Output the [X, Y] coordinate of the center of the cell containing the given text.  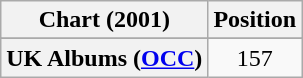
Position [255, 20]
Chart (2001) [104, 20]
157 [255, 58]
UK Albums (OCC) [104, 58]
